Return the [X, Y] coordinate for the center point of the cell that contains the specified text.  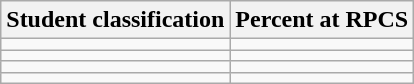
Percent at RPCS [322, 20]
Student classification [116, 20]
